Provide the [x, y] coordinate of the cell's center where the given text is located.  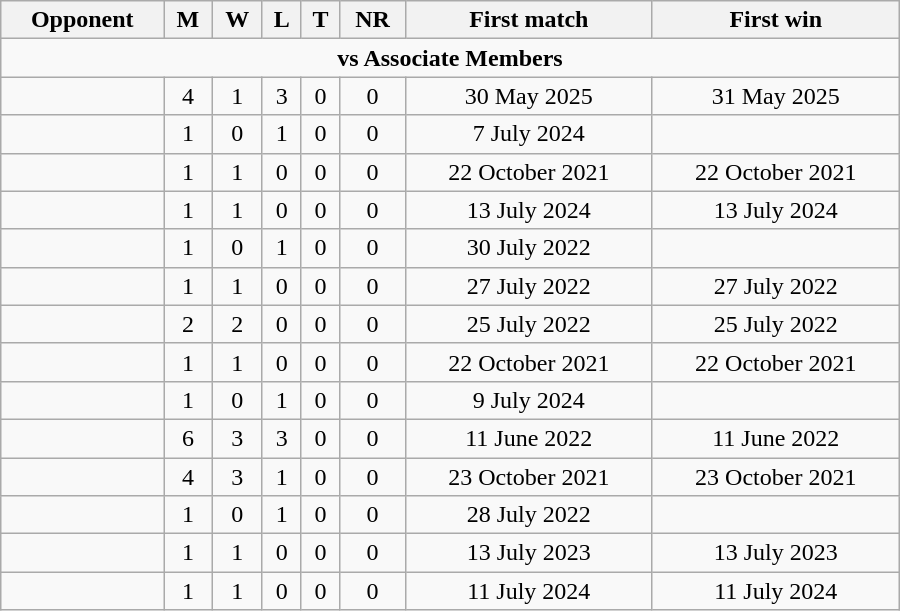
First match [528, 20]
Opponent [82, 20]
31 May 2025 [776, 96]
30 May 2025 [528, 96]
M [188, 20]
W [237, 20]
6 [188, 438]
T [320, 20]
9 July 2024 [528, 400]
7 July 2024 [528, 134]
First win [776, 20]
30 July 2022 [528, 248]
28 July 2022 [528, 515]
NR [373, 20]
L [282, 20]
vs Associate Members [450, 58]
